Return the (X, Y) coordinate for the center point of the cell that contains the specified text.  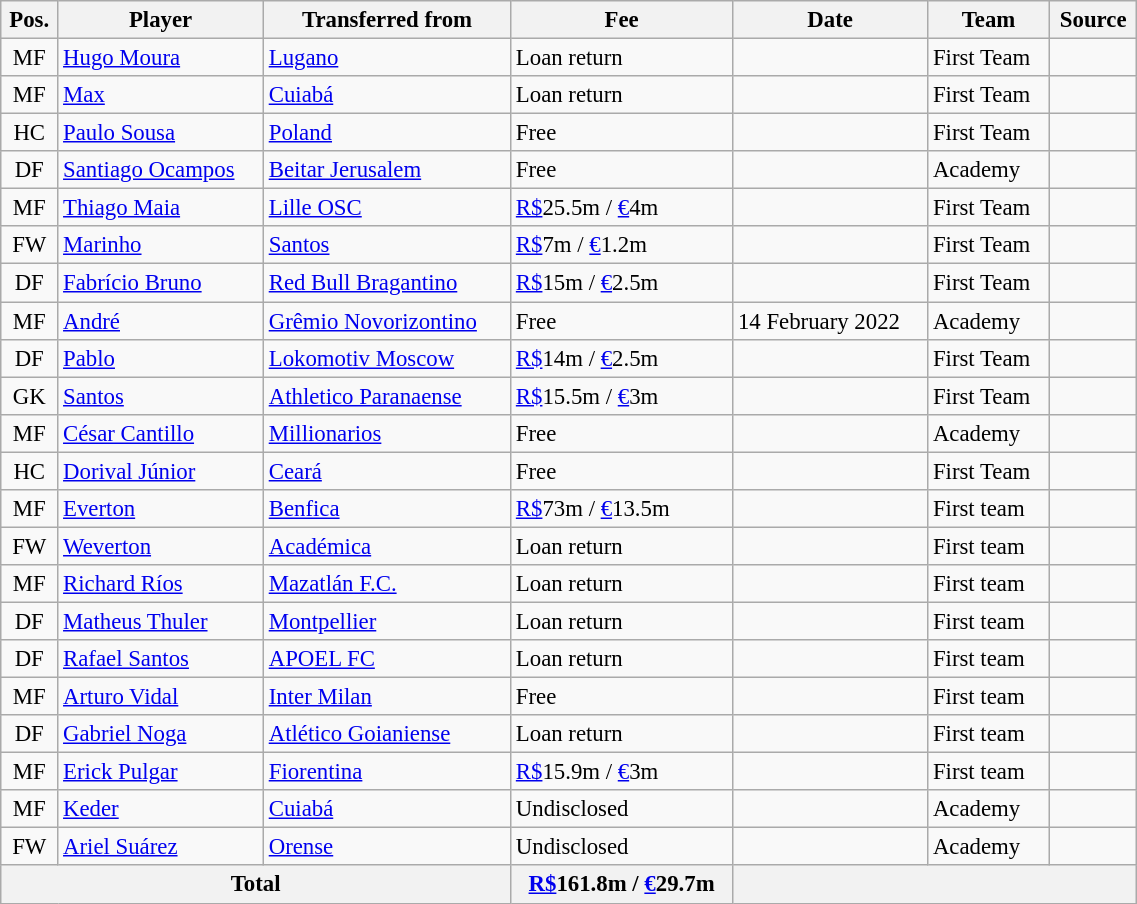
Lille OSC (386, 208)
Millionarios (386, 433)
Orense (386, 847)
Everton (161, 509)
Lokomotiv Moscow (386, 358)
Benfica (386, 509)
Max (161, 95)
Transferred from (386, 20)
Mazatlán F.C. (386, 584)
Source (1094, 20)
GK (30, 396)
Erick Pulgar (161, 772)
R$7m / €1.2m (622, 245)
Inter Milan (386, 697)
Paulo Sousa (161, 133)
Gabriel Noga (161, 734)
R$25.5m / €4m (622, 208)
Richard Ríos (161, 584)
R$73m / €13.5m (622, 509)
Ariel Suárez (161, 847)
Hugo Moura (161, 58)
Red Bull Bragantino (386, 283)
Rafael Santos (161, 659)
André (161, 321)
Fiorentina (386, 772)
Montpellier (386, 621)
Beitar Jerusalem (386, 170)
Académica (386, 546)
Date (830, 20)
Pos. (30, 20)
Matheus Thuler (161, 621)
Weverton (161, 546)
Fee (622, 20)
Lugano (386, 58)
14 February 2022 (830, 321)
Fabrício Bruno (161, 283)
APOEL FC (386, 659)
César Cantillo (161, 433)
R$14m / €2.5m (622, 358)
R$161.8m / €29.7m (622, 885)
Santiago Ocampos (161, 170)
Athletico Paranaense (386, 396)
Poland (386, 133)
Arturo Vidal (161, 697)
Team (989, 20)
Thiago Maia (161, 208)
Player (161, 20)
Total (256, 885)
R$15.9m / €3m (622, 772)
Grêmio Novorizontino (386, 321)
Marinho (161, 245)
R$15m / €2.5m (622, 283)
Dorival Júnior (161, 471)
Keder (161, 809)
Atlético Goianiense (386, 734)
Pablo (161, 358)
R$15.5m / €3m (622, 396)
Ceará (386, 471)
